Pinpoint the cell where the given text exists, returning its (x, y) midpoint coordinate. 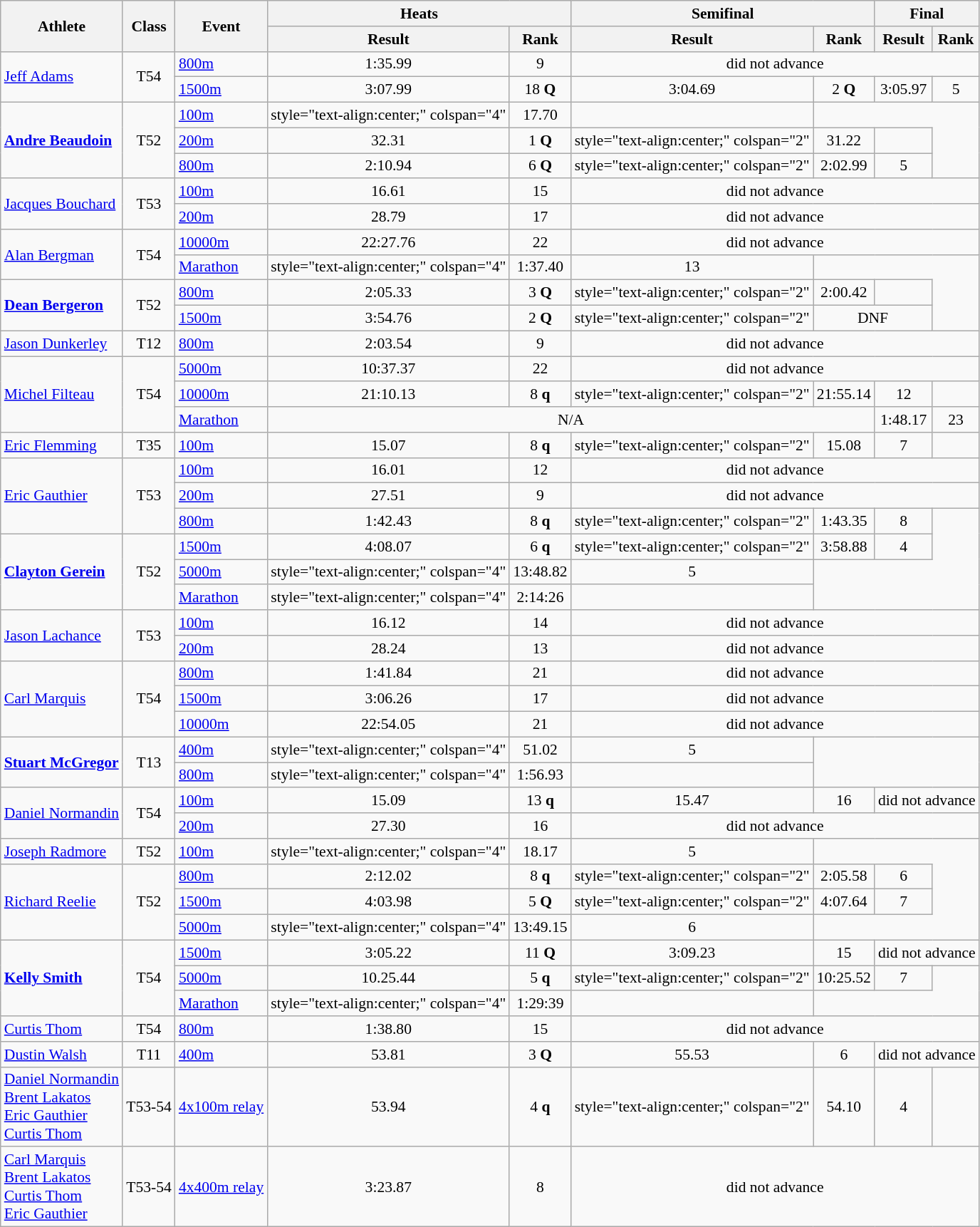
1:41.84 (388, 673)
3:05.97 (903, 90)
3:09.23 (692, 953)
4:07.64 (844, 902)
Carl Marquis (61, 698)
3:06.26 (388, 699)
2:14:26 (540, 598)
1:56.93 (540, 775)
Carl Marquis Brent Lakatos Curtis Thom Eric Gauthier (61, 1187)
3:54.76 (388, 319)
14 (540, 623)
53.94 (388, 1107)
N/A (571, 420)
Event (221, 26)
6 Q (540, 166)
13 q (540, 801)
15.07 (388, 445)
Daniel Normandin (61, 814)
1:29:39 (540, 1004)
55.53 (692, 1055)
10.25.44 (388, 978)
32.31 (388, 140)
2:05.58 (844, 876)
Clayton Gerein (61, 571)
T35 (149, 445)
1:38.80 (388, 1029)
51.02 (540, 750)
1:35.99 (388, 64)
3:04.69 (692, 90)
31.22 (844, 140)
4x100m relay (221, 1107)
2:12.02 (388, 876)
2:03.54 (388, 343)
18.17 (540, 851)
Jeff Adams (61, 77)
15.09 (388, 801)
16.12 (388, 623)
22:27.76 (388, 242)
Richard Reelie (61, 902)
5 Q (540, 902)
21:55.14 (844, 395)
Final (927, 14)
2:00.42 (844, 293)
Eric Gauthier (61, 496)
Class (149, 26)
53.81 (388, 1055)
15.08 (844, 445)
10:25.52 (844, 978)
Kelly Smith (61, 978)
Jason Dunkerley (61, 343)
Jason Lachance (61, 636)
Alan Bergman (61, 255)
4:03.98 (388, 902)
13:48.82 (540, 572)
Joseph Radmore (61, 851)
Stuart McGregor (61, 762)
1 Q (540, 140)
Michel Filteau (61, 395)
1:48.17 (903, 420)
6 q (540, 547)
Dean Bergeron (61, 305)
28.24 (388, 648)
T12 (149, 343)
28.79 (388, 217)
2:05.33 (388, 293)
Heats (419, 14)
13:49.15 (540, 928)
1:37.40 (540, 267)
DNF (873, 319)
T13 (149, 762)
3:58.88 (844, 547)
Daniel Normandin Brent Lakatos Eric Gauthier Curtis Thom (61, 1107)
54.10 (844, 1107)
3:05.22 (388, 953)
Andre Beaudoin (61, 141)
4:08.07 (388, 547)
1:42.43 (388, 522)
27.51 (388, 496)
Dustin Walsh (61, 1055)
3:23.87 (388, 1187)
4x400m relay (221, 1187)
2:02.99 (844, 166)
16.61 (388, 192)
23 (956, 420)
1:43.35 (844, 522)
15.47 (692, 801)
22:54.05 (388, 725)
11 Q (540, 953)
4 q (540, 1107)
Athlete (61, 26)
Semifinal (723, 14)
21:10.13 (388, 395)
10:37.37 (388, 369)
16.01 (388, 470)
Eric Flemming (61, 445)
Curtis Thom (61, 1029)
17.70 (540, 115)
18 Q (540, 90)
5 q (540, 978)
27.30 (388, 826)
T11 (149, 1055)
Jacques Bouchard (61, 204)
2:10.94 (388, 166)
3:07.99 (388, 90)
